Detect which cell encompasses the target text, then output its (X, Y) center coordinate. 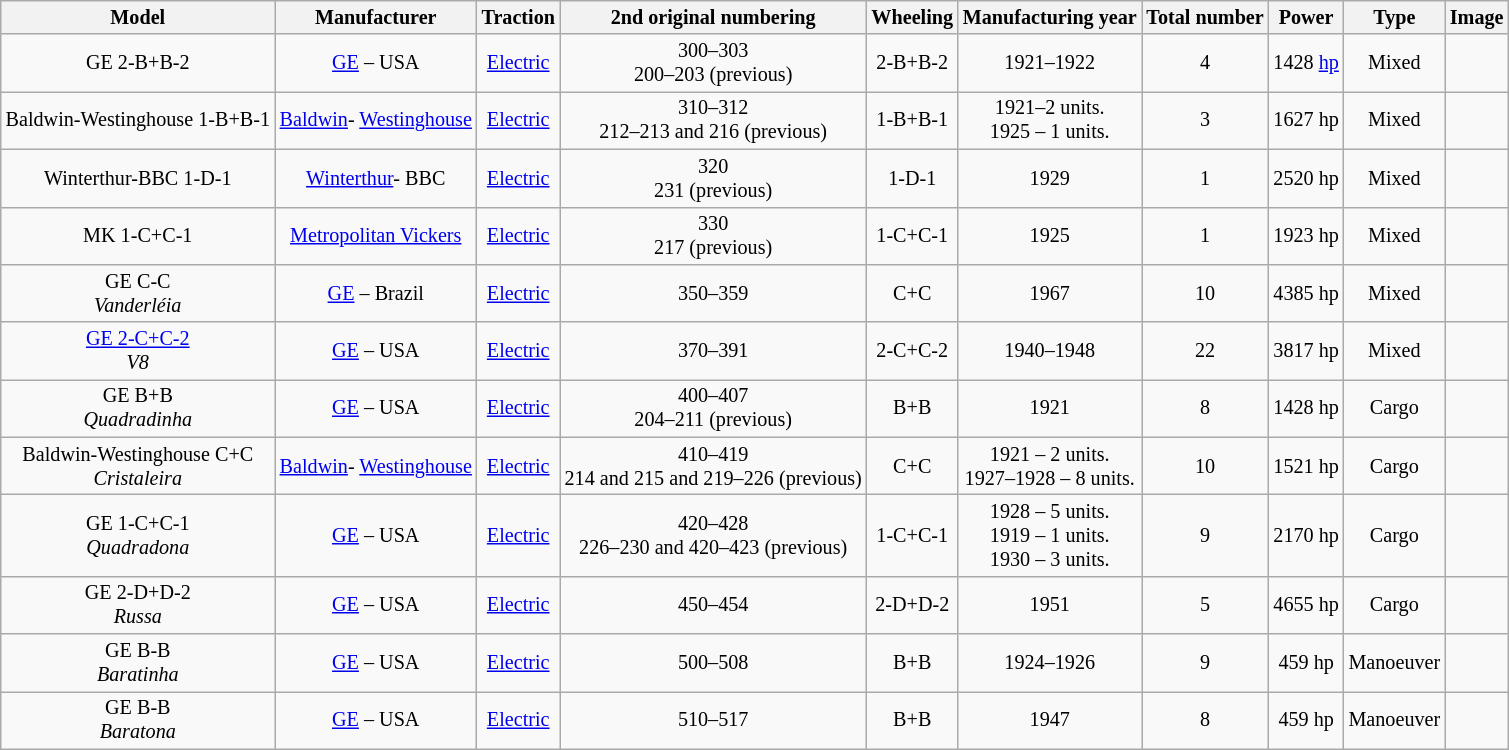
2-B+B-2 (912, 64)
400–407 204–211 (previous) (714, 409)
1923 hp (1306, 236)
4655 hp (1306, 606)
Metropolitan Vickers (376, 236)
Wheeling (912, 18)
GE 1-C+C-1Quadradona (138, 536)
1940–1948 (1050, 352)
2-C+C-2 (912, 352)
Type (1394, 18)
GE 2-D+D-2Russa (138, 606)
Power (1306, 18)
GE 2-C+C-2 V8 (138, 352)
2-D+D-2 (912, 606)
510–517 (714, 721)
1521 hp (1306, 467)
1-D-1 (912, 179)
2170 hp (1306, 536)
22 (1206, 352)
410–419 214 and 215 and 219–226 (previous) (714, 467)
1928 – 5 units. 1919 – 1 units. 1930 – 3 units. (1050, 536)
300–303 200–203 (previous) (714, 64)
GE 2-B+B-2 (138, 64)
Baldwin-Westinghouse C+C Cristaleira (138, 467)
MK 1-C+C-1 (138, 236)
1921–1922 (1050, 64)
420–428 226–230 and 420–423 (previous) (714, 536)
320 231 (previous) (714, 179)
Manufacturer (376, 18)
4 (1206, 64)
1929 (1050, 179)
2520 hp (1306, 179)
1967 (1050, 294)
1921 (1050, 409)
2nd original numbering (714, 18)
Image (1476, 18)
1924–1926 (1050, 663)
1921–2 units. 1925 – 1 units. (1050, 121)
GE – Brazil (376, 294)
1-B+B-1 (912, 121)
5 (1206, 606)
3 (1206, 121)
Model (138, 18)
370–391 (714, 352)
Winterthur-BBC 1-D-1 (138, 179)
4385 hp (1306, 294)
1627 hp (1306, 121)
1947 (1050, 721)
310–312 212–213 and 216 (previous) (714, 121)
Manufacturing year (1050, 18)
Total number (1206, 18)
Baldwin-Westinghouse 1-B+B-1 (138, 121)
500–508 (714, 663)
3817 hp (1306, 352)
GE B-B Baratona (138, 721)
GE B-B Baratinha (138, 663)
GE C-CVanderléia (138, 294)
GE B+B Quadradinha (138, 409)
Winterthur- BBC (376, 179)
450–454 (714, 606)
330 217 (previous) (714, 236)
Traction (518, 18)
1925 (1050, 236)
1921 – 2 units. 1927–1928 – 8 units. (1050, 467)
350–359 (714, 294)
1951 (1050, 606)
